Capture the cell that displays the provided text and extract its (x, y) central coordinate. 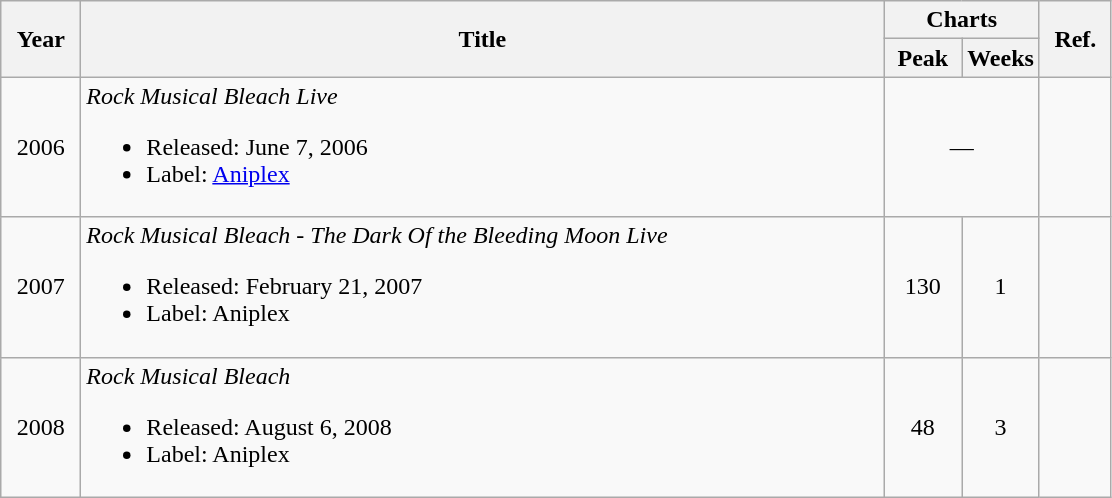
Ref. (1075, 39)
Charts (962, 20)
2007 (41, 287)
Peak (923, 58)
3 (1001, 427)
130 (923, 287)
2008 (41, 427)
Year (41, 39)
Rock Musical Bleach LiveReleased: June 7, 2006Label: Aniplex (482, 147)
1 (1001, 287)
Weeks (1001, 58)
48 (923, 427)
Rock Musical BleachReleased: August 6, 2008Label: Aniplex (482, 427)
Title (482, 39)
2006 (41, 147)
— (962, 147)
Rock Musical Bleach - The Dark Of the Bleeding Moon LiveReleased: February 21, 2007Label: Aniplex (482, 287)
